Search for the cell housing the specified text and yield its (X, Y) center coordinate. 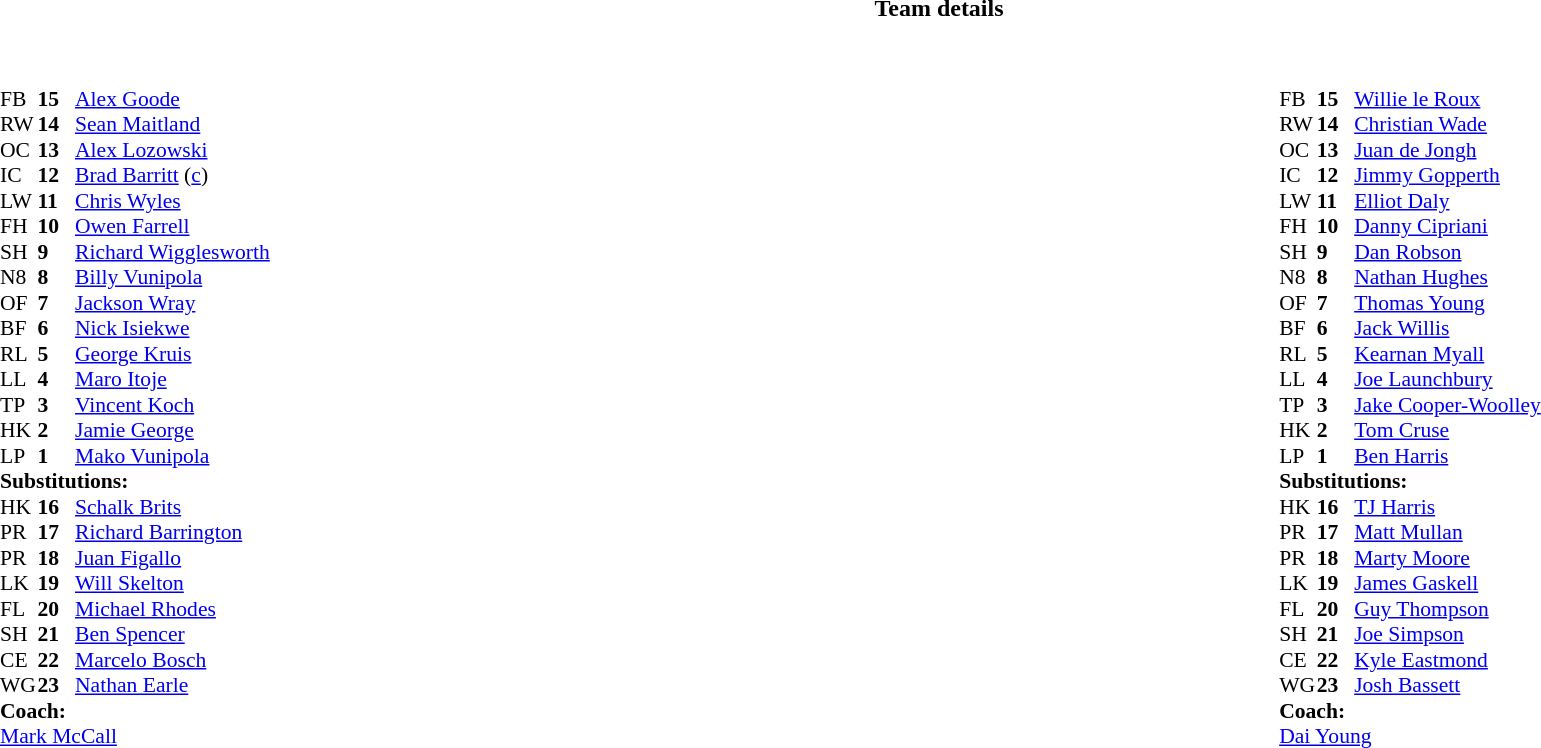
Alex Lozowski (172, 150)
Brad Barritt (c) (172, 175)
Richard Wigglesworth (172, 252)
Kearnan Myall (1448, 354)
Ben Spencer (172, 635)
Joe Simpson (1448, 635)
Schalk Brits (172, 507)
Vincent Koch (172, 405)
Matt Mullan (1448, 533)
Thomas Young (1448, 303)
Danny Cipriani (1448, 227)
Richard Barrington (172, 533)
Nick Isiekwe (172, 329)
Juan de Jongh (1448, 150)
Billy Vunipola (172, 277)
Sean Maitland (172, 125)
Elliot Daly (1448, 201)
Marcelo Bosch (172, 660)
George Kruis (172, 354)
Owen Farrell (172, 227)
Marty Moore (1448, 558)
Mako Vunipola (172, 456)
Nathan Hughes (1448, 277)
Christian Wade (1448, 125)
Juan Figallo (172, 558)
Dan Robson (1448, 252)
Jack Willis (1448, 329)
Michael Rhodes (172, 609)
TJ Harris (1448, 507)
Jamie George (172, 431)
Jackson Wray (172, 303)
Kyle Eastmond (1448, 660)
Nathan Earle (172, 685)
Josh Bassett (1448, 685)
Ben Harris (1448, 456)
Will Skelton (172, 583)
Tom Cruse (1448, 431)
Chris Wyles (172, 201)
Joe Launchbury (1448, 379)
Guy Thompson (1448, 609)
Willie le Roux (1448, 99)
Alex Goode (172, 99)
Jake Cooper-Woolley (1448, 405)
Maro Itoje (172, 379)
James Gaskell (1448, 583)
Jimmy Gopperth (1448, 175)
